For the text-containing cell, return its midpoint in [X, Y] coordinate format. 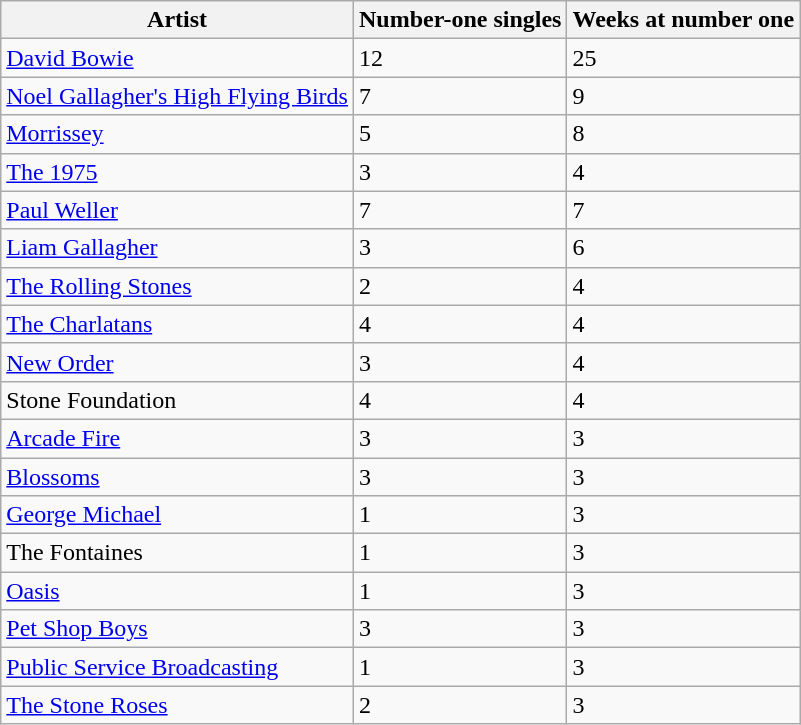
12 [460, 58]
Morrissey [178, 134]
Public Service Broadcasting [178, 667]
Stone Foundation [178, 400]
Oasis [178, 591]
25 [684, 58]
The Fontaines [178, 553]
9 [684, 96]
5 [460, 134]
6 [684, 248]
George Michael [178, 515]
The Rolling Stones [178, 286]
New Order [178, 362]
David Bowie [178, 58]
Paul Weller [178, 210]
Weeks at number one [684, 20]
Noel Gallagher's High Flying Birds [178, 96]
Arcade Fire [178, 438]
Pet Shop Boys [178, 629]
8 [684, 134]
The Stone Roses [178, 705]
The Charlatans [178, 324]
Artist [178, 20]
The 1975 [178, 172]
Liam Gallagher [178, 248]
Blossoms [178, 477]
Number-one singles [460, 20]
